Return the [X, Y] coordinate for the center point of the cell that contains the specified text.  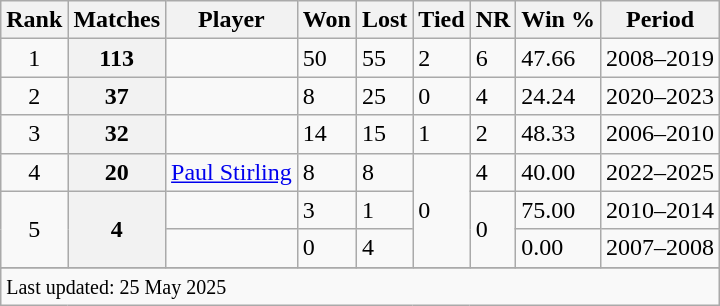
Matches [117, 20]
113 [117, 58]
2010–2014 [660, 210]
2020–2023 [660, 96]
Win % [558, 20]
50 [326, 58]
25 [384, 96]
Lost [384, 20]
Player [232, 20]
2008–2019 [660, 58]
5 [34, 229]
Tied [442, 20]
2006–2010 [660, 134]
Period [660, 20]
20 [117, 172]
Last updated: 25 May 2025 [360, 286]
37 [117, 96]
Paul Stirling [232, 172]
NR [493, 20]
2007–2008 [660, 248]
32 [117, 134]
75.00 [558, 210]
2022–2025 [660, 172]
Rank [34, 20]
6 [493, 58]
48.33 [558, 134]
55 [384, 58]
Won [326, 20]
0.00 [558, 248]
40.00 [558, 172]
14 [326, 134]
47.66 [558, 58]
24.24 [558, 96]
15 [384, 134]
